Return the (X, Y) coordinate for the center point of the cell that contains the specified text.  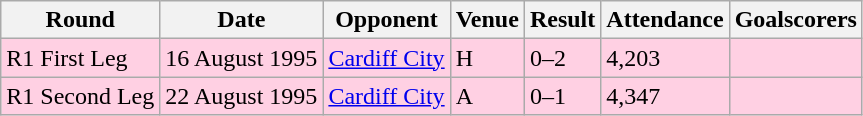
R1 Second Leg (80, 96)
Opponent (386, 20)
A (487, 96)
Attendance (665, 20)
0–2 (562, 58)
H (487, 58)
4,203 (665, 58)
Round (80, 20)
Venue (487, 20)
Goalscorers (796, 20)
Date (242, 20)
Result (562, 20)
22 August 1995 (242, 96)
16 August 1995 (242, 58)
4,347 (665, 96)
R1 First Leg (80, 58)
0–1 (562, 96)
